Capture the cell that displays the provided text and extract its (x, y) central coordinate. 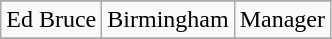
Birmingham (168, 20)
Ed Bruce (52, 20)
Manager (282, 20)
